Locate the cell with the specified text and output its [X, Y] center coordinate. 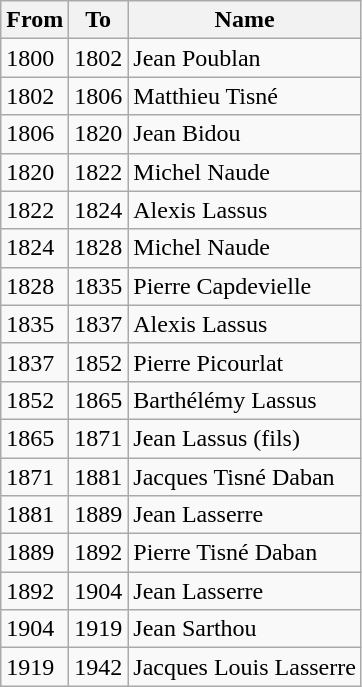
To [98, 20]
Pierre Capdevielle [245, 286]
Jean Sarthou [245, 629]
Name [245, 20]
Pierre Picourlat [245, 362]
1800 [35, 58]
Pierre Tisné Daban [245, 553]
Jacques Tisné Daban [245, 477]
Matthieu Tisné [245, 96]
From [35, 20]
Jean Bidou [245, 134]
Jean Poublan [245, 58]
Jean Lassus (fils) [245, 438]
Jacques Louis Lasserre [245, 667]
1942 [98, 667]
Barthélémy Lassus [245, 400]
